Identify which cell holds the provided text, then report its [X, Y] central coordinate. 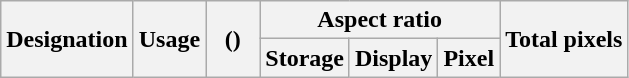
Storage [305, 58]
Pixel [469, 58]
() [233, 39]
Designation [67, 39]
Usage [169, 39]
Total pixels [564, 39]
Aspect ratio [380, 20]
Display [393, 58]
